Output the [X, Y] coordinate of the center of the cell containing the given text.  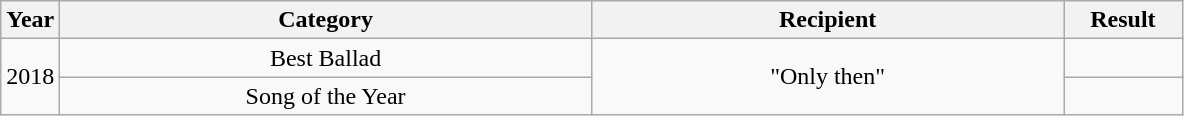
Year [30, 20]
2018 [30, 77]
"Only then" [827, 77]
Recipient [827, 20]
Category [326, 20]
Best Ballad [326, 58]
Song of the Year [326, 96]
Result [1123, 20]
